Search for the cell housing the specified text and yield its (x, y) center coordinate. 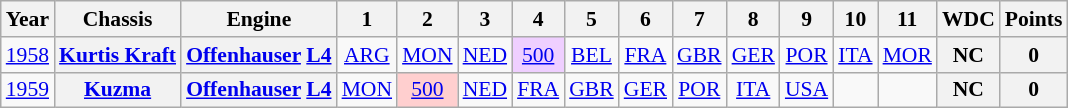
3 (485, 19)
Kurtis Kraft (118, 55)
WDC (968, 19)
Engine (258, 19)
10 (855, 19)
Chassis (118, 19)
5 (592, 19)
Year (28, 19)
11 (908, 19)
7 (700, 19)
2 (428, 19)
8 (754, 19)
9 (806, 19)
Points (1034, 19)
1 (368, 19)
MOR (908, 55)
6 (646, 19)
4 (538, 19)
1959 (28, 90)
ARG (368, 55)
BEL (592, 55)
Kuzma (118, 90)
USA (806, 90)
1958 (28, 55)
